Pinpoint the cell where the given text exists, returning its [x, y] midpoint coordinate. 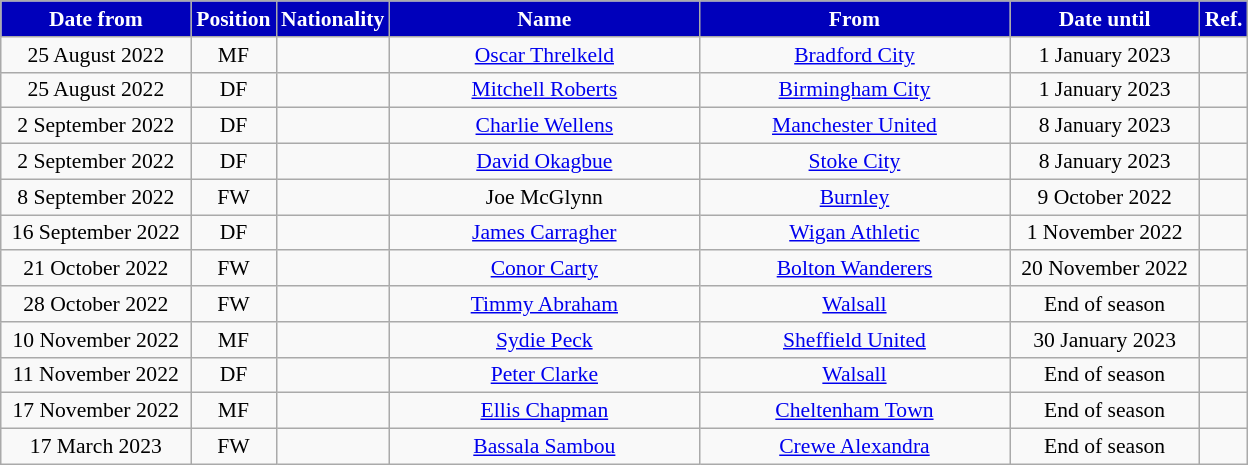
Date until [1105, 19]
10 November 2022 [96, 340]
Crewe Alexandra [854, 447]
Bradford City [854, 55]
Peter Clarke [544, 375]
Nationality [332, 19]
Manchester United [854, 126]
30 January 2023 [1105, 340]
David Okagbue [544, 162]
Cheltenham Town [854, 411]
Position [234, 19]
Joe McGlynn [544, 197]
21 October 2022 [96, 269]
Sheffield United [854, 340]
Ellis Chapman [544, 411]
Wigan Athletic [854, 233]
Oscar Threlkeld [544, 55]
Timmy Abraham [544, 304]
Mitchell Roberts [544, 90]
Ref. [1224, 19]
Stoke City [854, 162]
17 March 2023 [96, 447]
9 October 2022 [1105, 197]
20 November 2022 [1105, 269]
From [854, 19]
16 September 2022 [96, 233]
1 November 2022 [1105, 233]
11 November 2022 [96, 375]
Conor Carty [544, 269]
17 November 2022 [96, 411]
Name [544, 19]
8 September 2022 [96, 197]
28 October 2022 [96, 304]
Bassala Sambou [544, 447]
Charlie Wellens [544, 126]
James Carragher [544, 233]
Bolton Wanderers [854, 269]
Birmingham City [854, 90]
Date from [96, 19]
Burnley [854, 197]
Sydie Peck [544, 340]
